Find where the given text appears and provide that cell's center as [X, Y] coordinate. 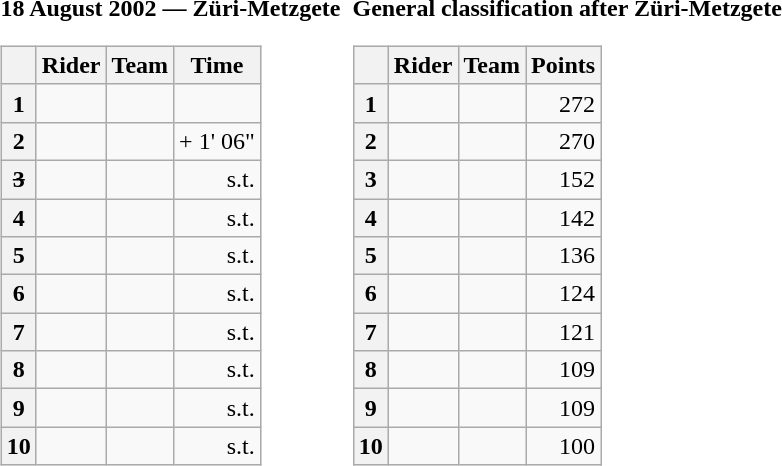
136 [564, 256]
Time [218, 65]
142 [564, 217]
124 [564, 294]
270 [564, 141]
121 [564, 332]
152 [564, 179]
Points [564, 65]
100 [564, 446]
272 [564, 103]
+ 1' 06" [218, 141]
